Return the [X, Y] coordinate for the center point of the cell that contains the specified text.  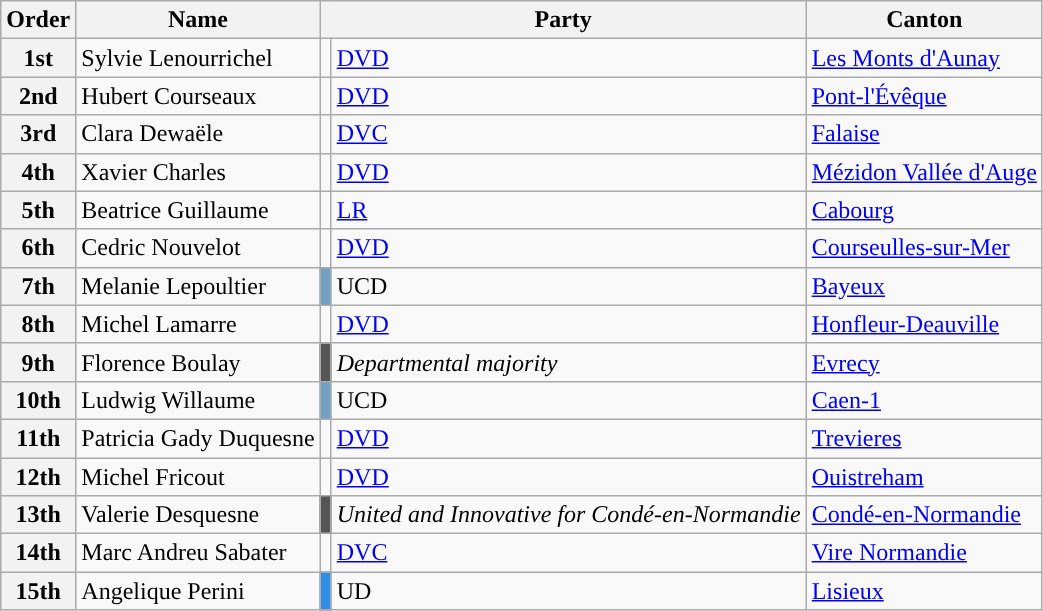
Order [38, 20]
Patricia Gady Duquesne [198, 438]
Honfleur-Deauville [924, 324]
Michel Lamarre [198, 324]
13th [38, 515]
Valerie Desquesne [198, 515]
Cabourg [924, 210]
Cedric Nouvelot [198, 248]
Florence Boulay [198, 362]
8th [38, 324]
Melanie Lepoultier [198, 286]
Pont-l'Évêque [924, 96]
Ludwig Willaume [198, 400]
Angelique Perini [198, 591]
Condé-en-Normandie [924, 515]
LR [568, 210]
Vire Normandie [924, 553]
7th [38, 286]
Departmental majority [568, 362]
Courseulles-sur-Mer [924, 248]
Mézidon Vallée d'Auge [924, 172]
Ouistreham [924, 477]
4th [38, 172]
Caen-1 [924, 400]
Les Monts d'Aunay [924, 58]
5th [38, 210]
UD [568, 591]
Trevieres [924, 438]
Lisieux [924, 591]
United and Innovative for Condé-en-Normandie [568, 515]
1st [38, 58]
Evrecy [924, 362]
Hubert Courseaux [198, 96]
Name [198, 20]
9th [38, 362]
2nd [38, 96]
12th [38, 477]
3rd [38, 134]
Michel Fricout [198, 477]
Xavier Charles [198, 172]
6th [38, 248]
10th [38, 400]
Clara Dewaële [198, 134]
14th [38, 553]
Marc Andreu Sabater [198, 553]
15th [38, 591]
Bayeux [924, 286]
Falaise [924, 134]
Beatrice Guillaume [198, 210]
Sylvie Lenourrichel [198, 58]
11th [38, 438]
Canton [924, 20]
Party [563, 20]
